Return the [x, y] coordinate for the center point of the cell that contains the specified text.  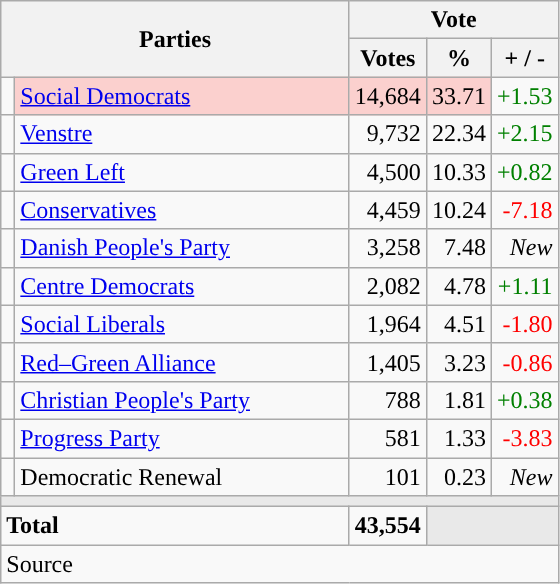
-0.86 [524, 362]
Social Democrats [182, 96]
Social Liberals [182, 324]
4,459 [388, 210]
4,500 [388, 172]
0.23 [458, 477]
4.78 [458, 286]
14,684 [388, 96]
Democratic Renewal [182, 477]
Progress Party [182, 438]
1,964 [388, 324]
788 [388, 400]
Vote [454, 20]
9,732 [388, 134]
1,405 [388, 362]
+0.82 [524, 172]
4.51 [458, 324]
Venstre [182, 134]
3,258 [388, 248]
+2.15 [524, 134]
-3.83 [524, 438]
Christian People's Party [182, 400]
Source [280, 564]
+1.11 [524, 286]
581 [388, 438]
7.48 [458, 248]
Red–Green Alliance [182, 362]
+0.38 [524, 400]
Total [176, 526]
Conservatives [182, 210]
Votes [388, 58]
3.23 [458, 362]
+1.53 [524, 96]
% [458, 58]
1.33 [458, 438]
-1.80 [524, 324]
43,554 [388, 526]
10.33 [458, 172]
1.81 [458, 400]
10.24 [458, 210]
-7.18 [524, 210]
101 [388, 477]
Parties [176, 39]
Green Left [182, 172]
Danish People's Party [182, 248]
Centre Democrats [182, 286]
2,082 [388, 286]
33.71 [458, 96]
22.34 [458, 134]
+ / - [524, 58]
